Provide the [X, Y] coordinate of the cell's center where the given text is located.  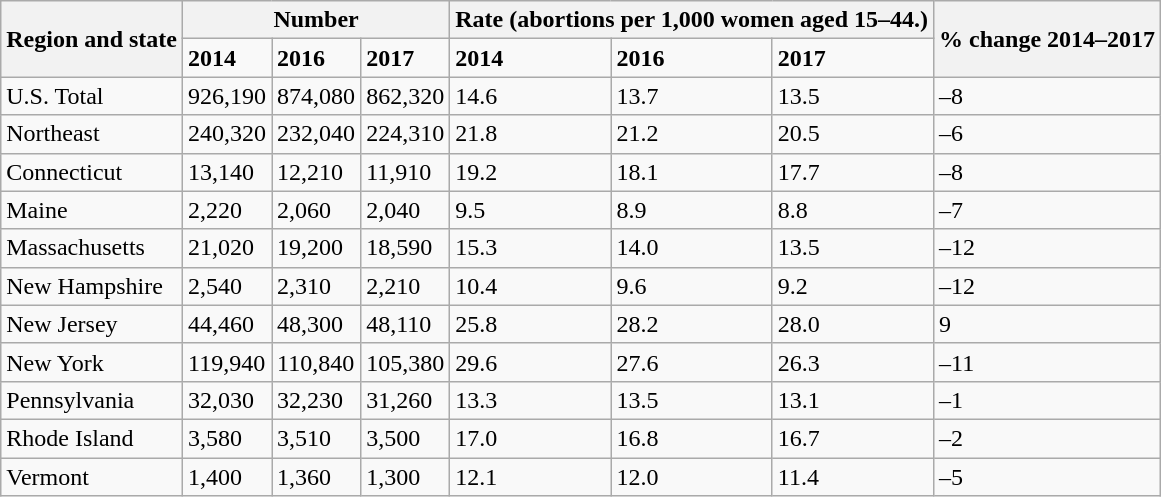
9 [1048, 324]
15.3 [530, 248]
Number [316, 20]
1,360 [316, 477]
21.2 [692, 134]
3,580 [226, 438]
48,300 [316, 324]
12,210 [316, 172]
9.5 [530, 210]
Rhode Island [92, 438]
18,590 [406, 248]
3,500 [406, 438]
–1 [1048, 400]
44,460 [226, 324]
New York [92, 362]
2,040 [406, 210]
16.7 [852, 438]
9.2 [852, 286]
28.0 [852, 324]
19,200 [316, 248]
48,110 [406, 324]
13.1 [852, 400]
% change 2014–2017 [1048, 39]
14.6 [530, 96]
10.4 [530, 286]
232,040 [316, 134]
11,910 [406, 172]
32,230 [316, 400]
–5 [1048, 477]
8.8 [852, 210]
16.8 [692, 438]
27.6 [692, 362]
12.0 [692, 477]
–11 [1048, 362]
1,300 [406, 477]
–6 [1048, 134]
21.8 [530, 134]
3,510 [316, 438]
–2 [1048, 438]
Maine [92, 210]
Region and state [92, 39]
9.6 [692, 286]
Connecticut [92, 172]
32,030 [226, 400]
18.1 [692, 172]
U.S. Total [92, 96]
2,220 [226, 210]
2,540 [226, 286]
14.0 [692, 248]
Rate (abortions per 1,000 women aged 15–44.) [692, 20]
926,190 [226, 96]
13,140 [226, 172]
21,020 [226, 248]
8.9 [692, 210]
Massachusetts [92, 248]
New Hampshire [92, 286]
119,940 [226, 362]
28.2 [692, 324]
31,260 [406, 400]
2,310 [316, 286]
13.3 [530, 400]
Northeast [92, 134]
29.6 [530, 362]
874,080 [316, 96]
224,310 [406, 134]
17.0 [530, 438]
13.7 [692, 96]
25.8 [530, 324]
2,060 [316, 210]
105,380 [406, 362]
2,210 [406, 286]
Pennsylvania [92, 400]
26.3 [852, 362]
12.1 [530, 477]
110,840 [316, 362]
11.4 [852, 477]
17.7 [852, 172]
240,320 [226, 134]
–7 [1048, 210]
19.2 [530, 172]
862,320 [406, 96]
New Jersey [92, 324]
Vermont [92, 477]
1,400 [226, 477]
20.5 [852, 134]
